Scan for the cell matching the given text and deliver its (X, Y) coordinate at center. 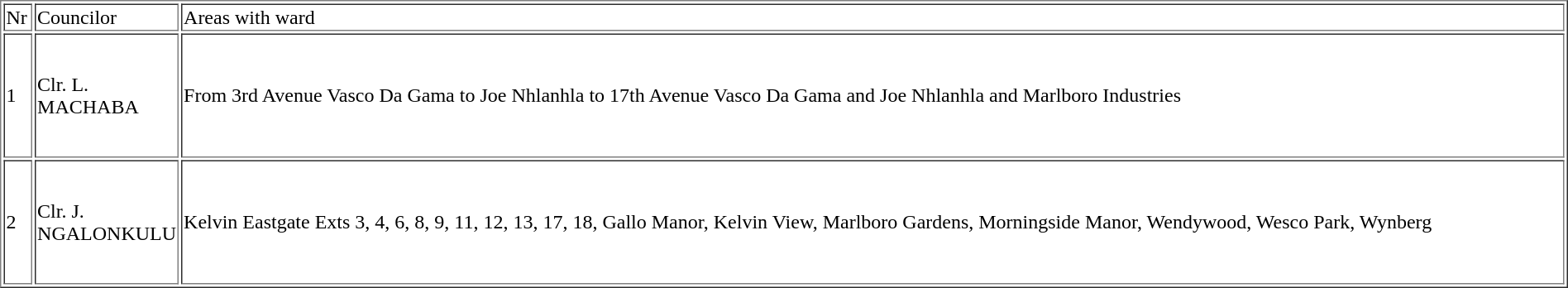
Areas with ward (872, 17)
Kelvin Eastgate Exts 3, 4, 6, 8, 9, 11, 12, 13, 17, 18, Gallo Manor, Kelvin View, Marlboro Gardens, Morningside Manor, Wendywood, Wesco Park, Wynberg (872, 223)
Nr (18, 17)
Clr. L. MACHABA (107, 95)
Councilor (107, 17)
From 3rd Avenue Vasco Da Gama to Joe Nhlanhla to 17th Avenue Vasco Da Gama and Joe Nhlanhla and Marlboro Industries (872, 95)
Clr. J. NGALONKULU (107, 223)
2 (18, 223)
1 (18, 95)
